For the text-containing cell, return its midpoint in [x, y] coordinate format. 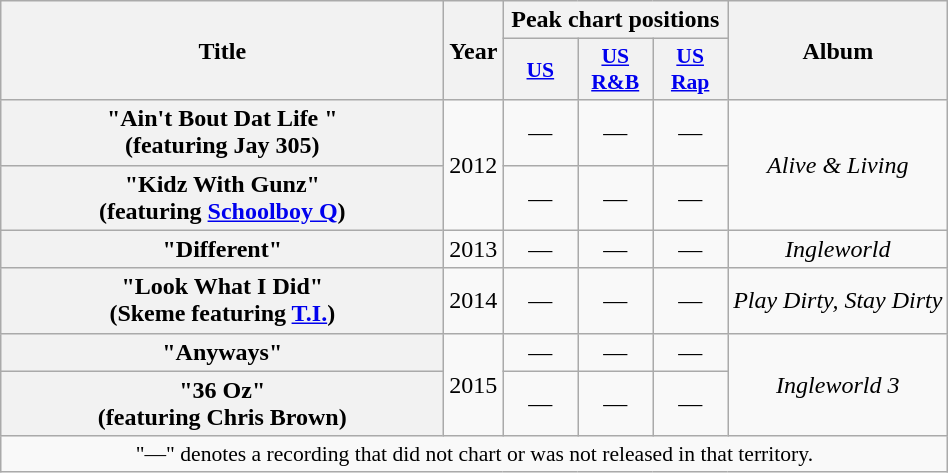
US [540, 70]
Title [222, 50]
2013 [474, 249]
"36 Oz"(featuring Chris Brown) [222, 404]
Ingleworld [838, 249]
Play Dirty, Stay Dirty [838, 300]
2015 [474, 384]
Alive & Living [838, 165]
"Look What I Did"(Skeme featuring T.I.) [222, 300]
Ingleworld 3 [838, 384]
Album [838, 50]
Peak chart positions [616, 20]
2012 [474, 165]
"Anyways" [222, 352]
2014 [474, 300]
US Rap [690, 70]
"Ain't Bout Dat Life "(featuring Jay 305) [222, 132]
"Different" [222, 249]
"Kidz With Gunz"(featuring Schoolboy Q) [222, 198]
"—" denotes a recording that did not chart or was not released in that territory. [474, 454]
Year [474, 50]
US R&B [616, 70]
